Identify which cell holds the provided text, then report its (X, Y) central coordinate. 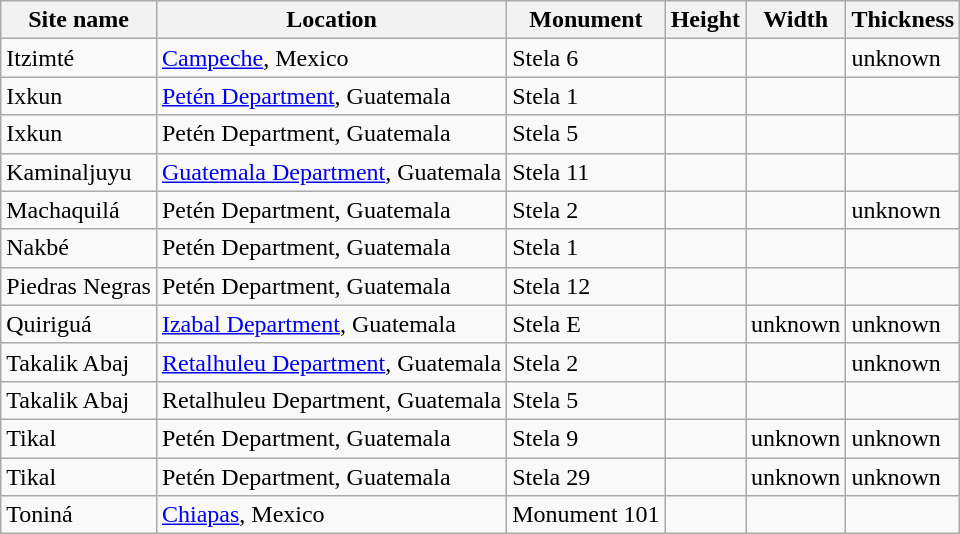
Chiapas, Mexico (331, 515)
Toniná (79, 515)
Itzimté (79, 58)
Machaquilá (79, 210)
Guatemala Department, Guatemala (331, 172)
Thickness (903, 20)
Piedras Negras (79, 286)
Quiriguá (79, 324)
Stela E (586, 324)
Kaminaljuyu (79, 172)
Stela 11 (586, 172)
Izabal Department, Guatemala (331, 324)
Stela 9 (586, 438)
Stela 6 (586, 58)
Campeche, Mexico (331, 58)
Monument 101 (586, 515)
Nakbé (79, 248)
Height (705, 20)
Width (796, 20)
Location (331, 20)
Stela 29 (586, 477)
Monument (586, 20)
Stela 12 (586, 286)
Site name (79, 20)
